Output the [x, y] coordinate of the center of the cell containing the given text.  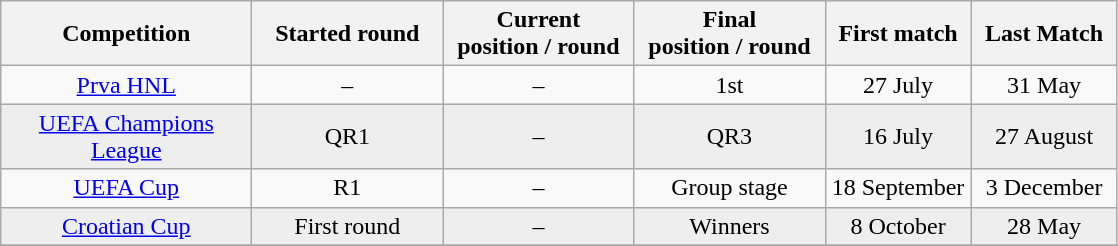
27 July [898, 85]
18 September [898, 188]
27 August [1044, 136]
Group stage [730, 188]
UEFA Cup [126, 188]
Finalposition / round [730, 34]
8 October [898, 226]
QR3 [730, 136]
31 May [1044, 85]
28 May [1044, 226]
Started round [348, 34]
QR1 [348, 136]
Currentposition / round [538, 34]
R1 [348, 188]
Competition [126, 34]
UEFA Champions League [126, 136]
First match [898, 34]
Last Match [1044, 34]
Winners [730, 226]
16 July [898, 136]
Prva HNL [126, 85]
Croatian Cup [126, 226]
1st [730, 85]
3 December [1044, 188]
First round [348, 226]
